Identify which cell holds the provided text, then report its (x, y) central coordinate. 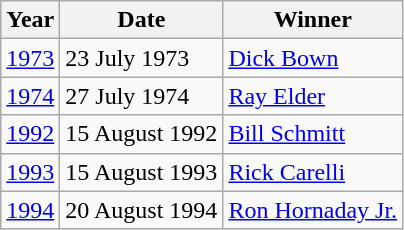
Year (30, 20)
1994 (30, 210)
1993 (30, 172)
Ray Elder (313, 96)
27 July 1974 (142, 96)
1974 (30, 96)
Rick Carelli (313, 172)
Ron Hornaday Jr. (313, 210)
1973 (30, 58)
15 August 1993 (142, 172)
15 August 1992 (142, 134)
20 August 1994 (142, 210)
Winner (313, 20)
Date (142, 20)
Dick Bown (313, 58)
Bill Schmitt (313, 134)
23 July 1973 (142, 58)
1992 (30, 134)
